Scan for the cell matching the given text and deliver its [X, Y] coordinate at center. 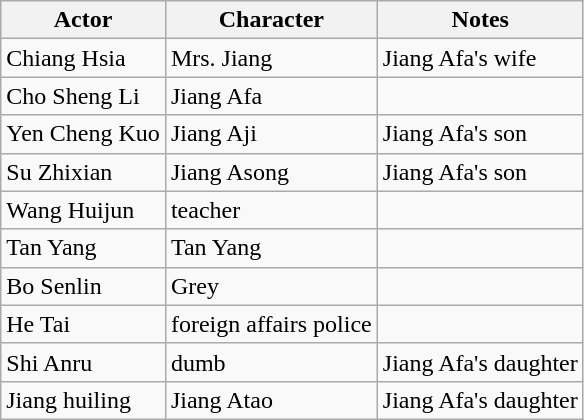
Jiang Asong [271, 172]
Jiang huiling [84, 400]
teacher [271, 210]
Mrs. Jiang [271, 58]
Character [271, 20]
foreign affairs police [271, 324]
dumb [271, 362]
Wang Huijun [84, 210]
Chiang Hsia [84, 58]
Cho Sheng Li [84, 96]
Jiang Aji [271, 134]
Actor [84, 20]
Notes [480, 20]
Grey [271, 286]
Shi Anru [84, 362]
Bo Senlin [84, 286]
Su Zhixian [84, 172]
Yen Cheng Kuo [84, 134]
Jiang Afa's wife [480, 58]
He Tai [84, 324]
Jiang Atao [271, 400]
Jiang Afa [271, 96]
